Return (x, y) of the center of cell containing provided text 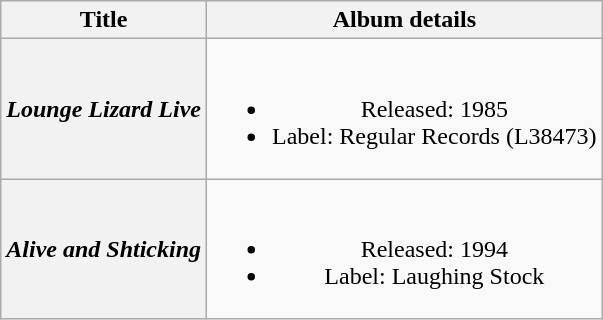
Lounge Lizard Live (104, 109)
Released: 1994Label: Laughing Stock (405, 249)
Alive and Shticking (104, 249)
Title (104, 20)
Released: 1985Label: Regular Records (L38473) (405, 109)
Album details (405, 20)
